From the cell containing the given text, extract its center point as [X, Y] coordinate. 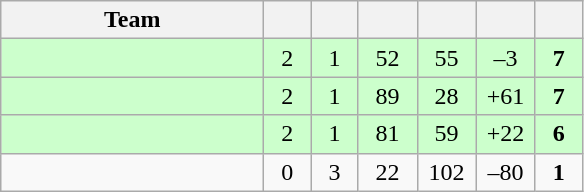
89 [388, 96]
28 [446, 96]
55 [446, 58]
–80 [506, 172]
6 [558, 134]
0 [288, 172]
–3 [506, 58]
Team [132, 20]
22 [388, 172]
3 [334, 172]
81 [388, 134]
+61 [506, 96]
59 [446, 134]
102 [446, 172]
+22 [506, 134]
52 [388, 58]
